Detect which cell encompasses the target text, then output its [X, Y] center coordinate. 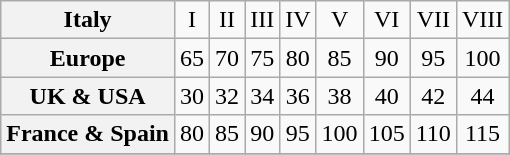
France & Spain [88, 134]
105 [386, 134]
VII [433, 20]
II [228, 20]
Europe [88, 58]
I [192, 20]
V [340, 20]
40 [386, 96]
42 [433, 96]
115 [482, 134]
VIII [482, 20]
UK & USA [88, 96]
32 [228, 96]
75 [262, 58]
30 [192, 96]
36 [298, 96]
III [262, 20]
38 [340, 96]
VI [386, 20]
110 [433, 134]
65 [192, 58]
Italy [88, 20]
34 [262, 96]
44 [482, 96]
70 [228, 58]
IV [298, 20]
